Identify which cell holds the provided text, then report its [X, Y] central coordinate. 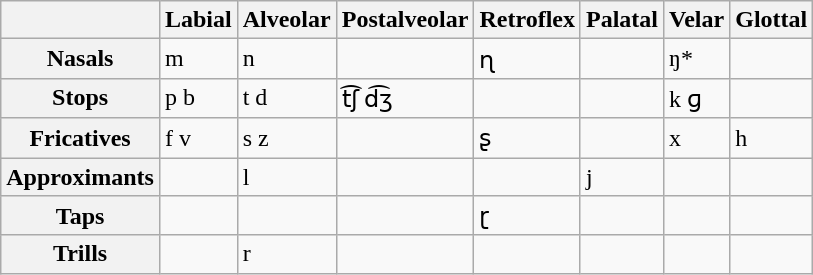
j [622, 177]
Alveolar [286, 20]
m [198, 59]
Retroflex [528, 20]
Stops [80, 98]
Fricatives [80, 138]
k ɡ [697, 98]
Velar [697, 20]
ŋ* [697, 59]
x [697, 138]
ɽ [528, 216]
s z [286, 138]
t d [286, 98]
Glottal [772, 20]
h [772, 138]
r [286, 254]
p b [198, 98]
l [286, 177]
ɳ [528, 59]
ʂ [528, 138]
Postalveolar [405, 20]
Approximants [80, 177]
t͡ʃ d͡ʒ [405, 98]
n [286, 59]
Labial [198, 20]
Trills [80, 254]
f v [198, 138]
Palatal [622, 20]
Taps [80, 216]
Nasals [80, 59]
